Output the (x, y) coordinate of the center of the cell containing the given text.  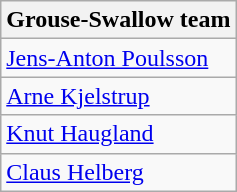
Knut Haugland (118, 134)
Arne Kjelstrup (118, 96)
Grouse-Swallow team (118, 20)
Claus Helberg (118, 172)
Jens-Anton Poulsson (118, 58)
